Return [X, Y] of the center of cell containing provided text 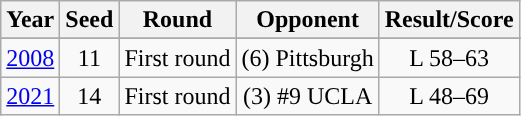
14 [90, 96]
Round [178, 20]
11 [90, 58]
(6) Pittsburgh [308, 58]
Opponent [308, 20]
Seed [90, 20]
L 58–63 [449, 58]
2021 [30, 96]
L 48–69 [449, 96]
2008 [30, 58]
Result/Score [449, 20]
Year [30, 20]
(3) #9 UCLA [308, 96]
